Extract the [X, Y] coordinate from the center of the cell holding the provided text.  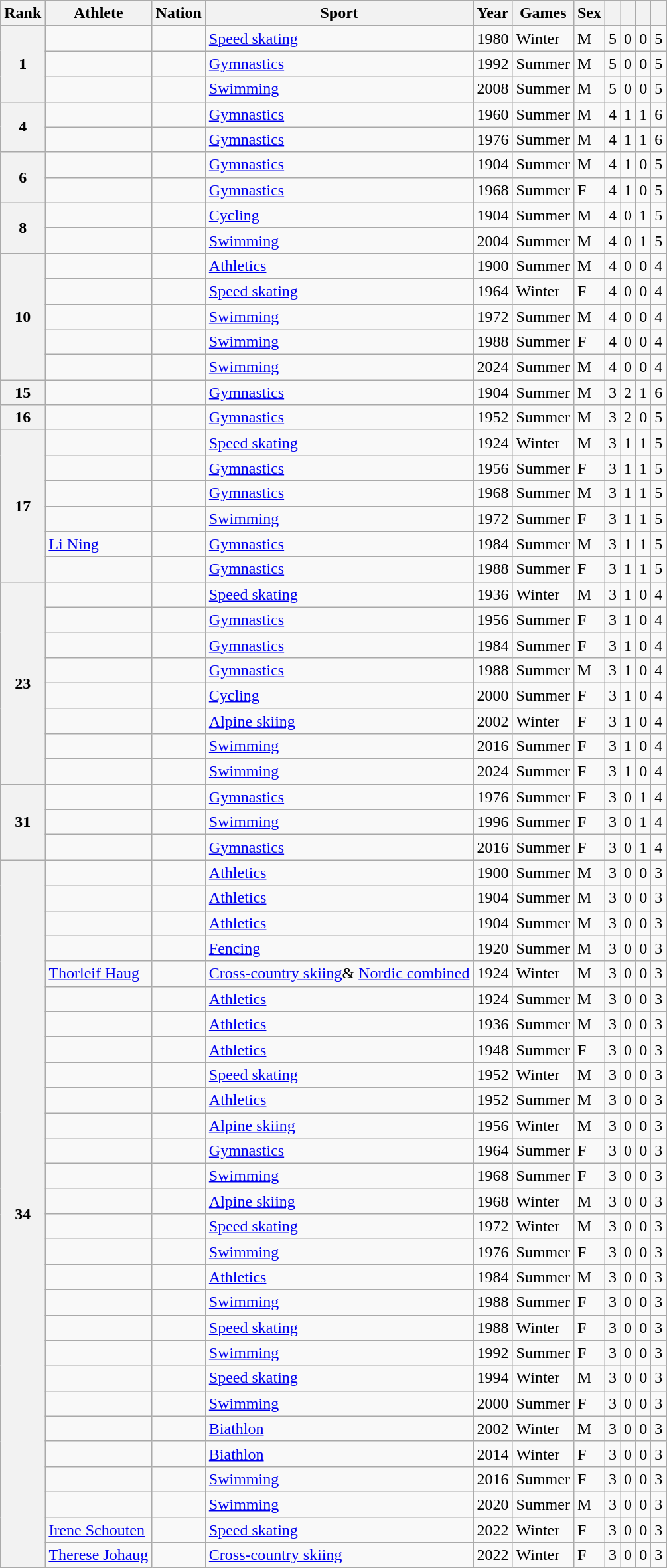
Cross-country skiing& Nordic combined [339, 974]
Games [543, 13]
31 [23, 822]
2008 [492, 89]
10 [23, 316]
15 [23, 392]
1994 [492, 1378]
Nation [179, 13]
Rank [23, 13]
Sex [589, 13]
Year [492, 13]
Li Ning [98, 544]
8 [23, 228]
34 [23, 1214]
Irene Schouten [98, 1529]
17 [23, 506]
1948 [492, 1049]
Cross-country skiing [339, 1555]
Therese Johaug [98, 1555]
Sport [339, 13]
2004 [492, 240]
1960 [492, 114]
23 [23, 683]
Thorleif Haug [98, 974]
1920 [492, 948]
2020 [492, 1504]
2014 [492, 1454]
1980 [492, 39]
16 [23, 418]
Fencing [339, 948]
Athlete [98, 13]
1996 [492, 822]
